Extract the [X, Y] coordinate from the center of the cell holding the provided text.  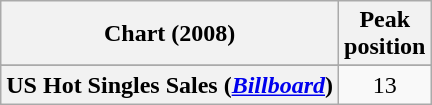
13 [385, 85]
Chart (2008) [170, 34]
US Hot Singles Sales (Billboard) [170, 85]
Peakposition [385, 34]
